Return [x, y] of the center of cell containing provided text 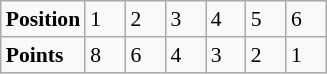
8 [105, 55]
Position [43, 19]
5 [266, 19]
Points [43, 55]
